Scan for the cell matching the given text and deliver its (x, y) coordinate at center. 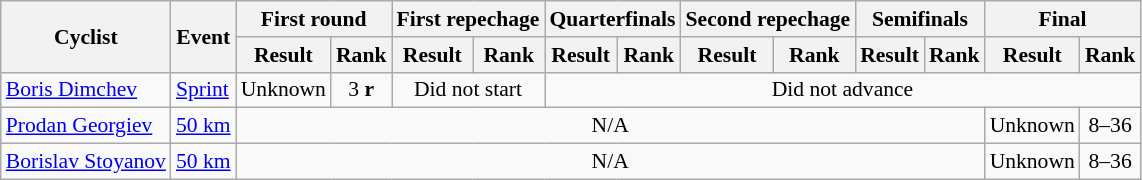
Did not start (468, 90)
Boris Dimchev (86, 90)
Semifinals (920, 19)
Event (204, 36)
Prodan Georgiev (86, 126)
Borislav Stoyanov (86, 162)
Cyclist (86, 36)
Second repechage (768, 19)
3 r (362, 90)
Quarterfinals (612, 19)
Sprint (204, 90)
First round (314, 19)
Final (1063, 19)
First repechage (468, 19)
Did not advance (842, 90)
